Search for the cell housing the specified text and yield its (x, y) center coordinate. 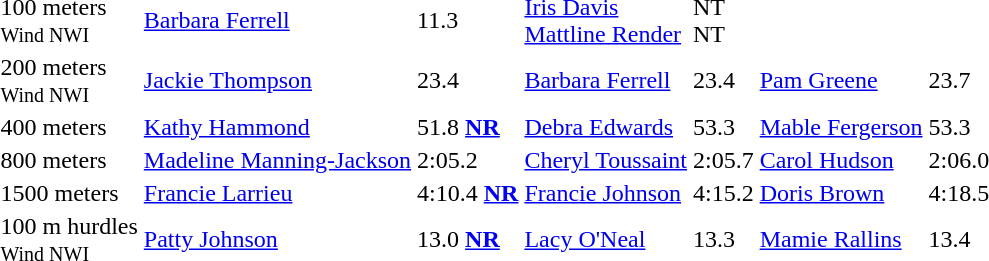
4:15.2 (723, 193)
4:10.4 NR (468, 193)
Debra Edwards (606, 127)
51.8 NR (468, 127)
53.3 (723, 127)
Barbara Ferrell (606, 80)
Francie Johnson (606, 193)
Mable Fergerson (841, 127)
Francie Larrieu (277, 193)
Cheryl Toussaint (606, 160)
Carol Hudson (841, 160)
Doris Brown (841, 193)
Kathy Hammond (277, 127)
2:05.7 (723, 160)
2:05.2 (468, 160)
Madeline Manning-Jackson (277, 160)
Pam Greene (841, 80)
Jackie Thompson (277, 80)
